From the cell containing the given text, extract its center point as (X, Y) coordinate. 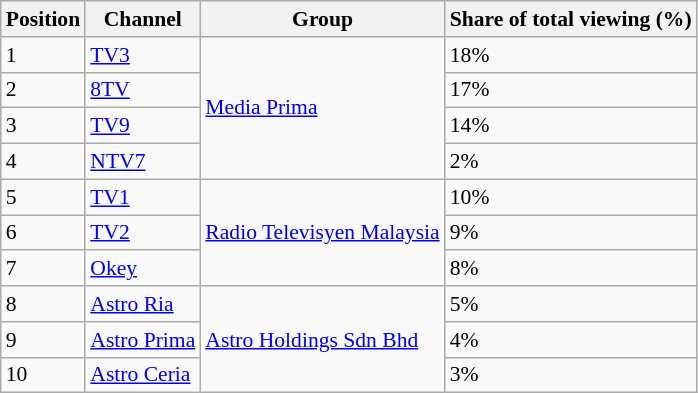
5 (43, 197)
Astro Prima (142, 340)
1 (43, 55)
TV9 (142, 126)
9% (571, 233)
Astro Holdings Sdn Bhd (322, 340)
Group (322, 19)
5% (571, 304)
TV1 (142, 197)
3 (43, 126)
Astro Ceria (142, 375)
TV2 (142, 233)
Media Prima (322, 108)
8% (571, 269)
10% (571, 197)
NTV7 (142, 162)
18% (571, 55)
4 (43, 162)
Share of total viewing (%) (571, 19)
2 (43, 90)
14% (571, 126)
Radio Televisyen Malaysia (322, 232)
8 (43, 304)
10 (43, 375)
TV3 (142, 55)
Position (43, 19)
17% (571, 90)
3% (571, 375)
6 (43, 233)
4% (571, 340)
9 (43, 340)
7 (43, 269)
8TV (142, 90)
2% (571, 162)
Channel (142, 19)
Okey (142, 269)
Astro Ria (142, 304)
